Scan for the cell matching the given text and deliver its [x, y] coordinate at center. 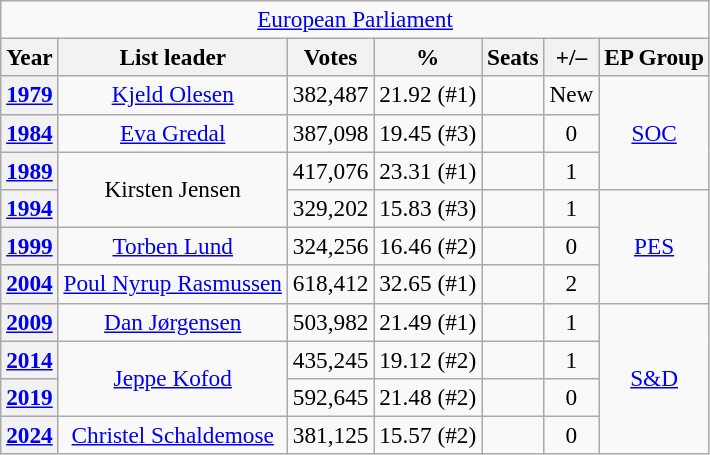
23.31 (#1) [428, 170]
1989 [30, 170]
Year [30, 57]
Kjeld Olesen [172, 95]
19.12 (#2) [428, 359]
32.65 (#1) [428, 284]
Poul Nyrup Rasmussen [172, 284]
21.92 (#1) [428, 95]
EP Group [654, 57]
19.45 (#3) [428, 133]
1984 [30, 133]
618,412 [330, 284]
Dan Jørgensen [172, 322]
SOC [654, 132]
Torben Lund [172, 246]
2024 [30, 435]
15.57 (#2) [428, 435]
2009 [30, 322]
21.49 (#1) [428, 322]
16.46 (#2) [428, 246]
2014 [30, 359]
1994 [30, 208]
1999 [30, 246]
2019 [30, 397]
417,076 [330, 170]
List leader [172, 57]
Votes [330, 57]
Seats [514, 57]
Jeppe Kofod [172, 378]
Kirsten Jensen [172, 189]
381,125 [330, 435]
2 [572, 284]
1979 [30, 95]
Christel Schaldemose [172, 435]
592,645 [330, 397]
503,982 [330, 322]
382,487 [330, 95]
New [572, 95]
387,098 [330, 133]
PES [654, 246]
2004 [30, 284]
21.48 (#2) [428, 397]
435,245 [330, 359]
329,202 [330, 208]
% [428, 57]
+/– [572, 57]
European Parliament [356, 19]
15.83 (#3) [428, 208]
S&D [654, 378]
Eva Gredal [172, 133]
324,256 [330, 246]
